Detect which cell encompasses the target text, then output its [X, Y] center coordinate. 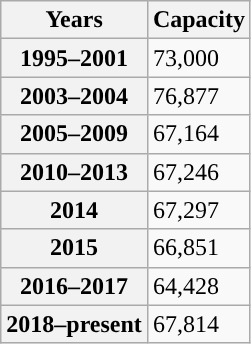
73,000 [198, 58]
67,164 [198, 134]
67,297 [198, 210]
2015 [74, 248]
2014 [74, 210]
2005–2009 [74, 134]
1995–2001 [74, 58]
67,246 [198, 172]
2003–2004 [74, 96]
Years [74, 20]
2016–2017 [74, 286]
2010–2013 [74, 172]
66,851 [198, 248]
2018–present [74, 324]
76,877 [198, 96]
64,428 [198, 286]
Capacity [198, 20]
67,814 [198, 324]
